Provide the [X, Y] coordinate of the cell's center where the given text is located.  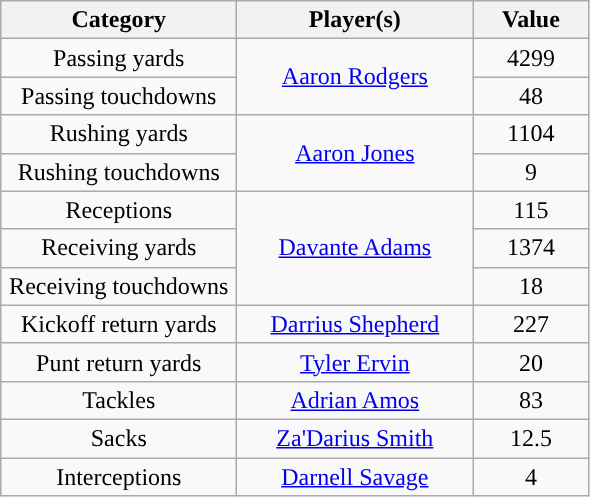
Darnell Savage [355, 477]
Tackles [119, 400]
Adrian Amos [355, 400]
Value [531, 20]
Rushing yards [119, 134]
Darrius Shepherd [355, 324]
1104 [531, 134]
Passing yards [119, 58]
18 [531, 286]
4 [531, 477]
Receptions [119, 210]
Interceptions [119, 477]
83 [531, 400]
Category [119, 20]
Receiving yards [119, 248]
12.5 [531, 438]
115 [531, 210]
Passing touchdowns [119, 96]
Sacks [119, 438]
Tyler Ervin [355, 362]
48 [531, 96]
9 [531, 172]
Punt return yards [119, 362]
20 [531, 362]
Rushing touchdowns [119, 172]
Aaron Rodgers [355, 77]
Aaron Jones [355, 153]
Kickoff return yards [119, 324]
Receiving touchdowns [119, 286]
227 [531, 324]
Davante Adams [355, 248]
Za'Darius Smith [355, 438]
Player(s) [355, 20]
4299 [531, 58]
1374 [531, 248]
